For the text-containing cell, return its midpoint in (X, Y) coordinate format. 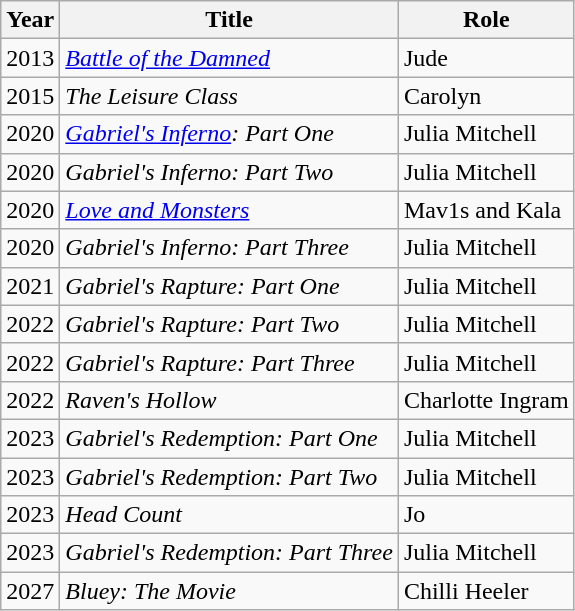
Charlotte Ingram (486, 400)
Role (486, 20)
2027 (30, 591)
Battle of the Damned (230, 58)
Gabriel's Inferno: Part Two (230, 172)
2015 (30, 96)
Love and Monsters (230, 210)
Mav1s and Kala (486, 210)
Gabriel's Rapture: Part One (230, 286)
Bluey: The Movie (230, 591)
2013 (30, 58)
The Leisure Class (230, 96)
Chilli Heeler (486, 591)
Head Count (230, 515)
Year (30, 20)
Jo (486, 515)
Gabriel's Redemption: Part Two (230, 477)
Jude (486, 58)
Gabriel's Redemption: Part One (230, 438)
Title (230, 20)
Gabriel's Rapture: Part Three (230, 362)
Gabriel's Rapture: Part Two (230, 324)
2021 (30, 286)
Gabriel's Inferno: Part Three (230, 248)
Gabriel's Redemption: Part Three (230, 553)
Raven's Hollow (230, 400)
Carolyn (486, 96)
Gabriel's Inferno: Part One (230, 134)
